Output the (X, Y) coordinate of the center of the cell containing the given text.  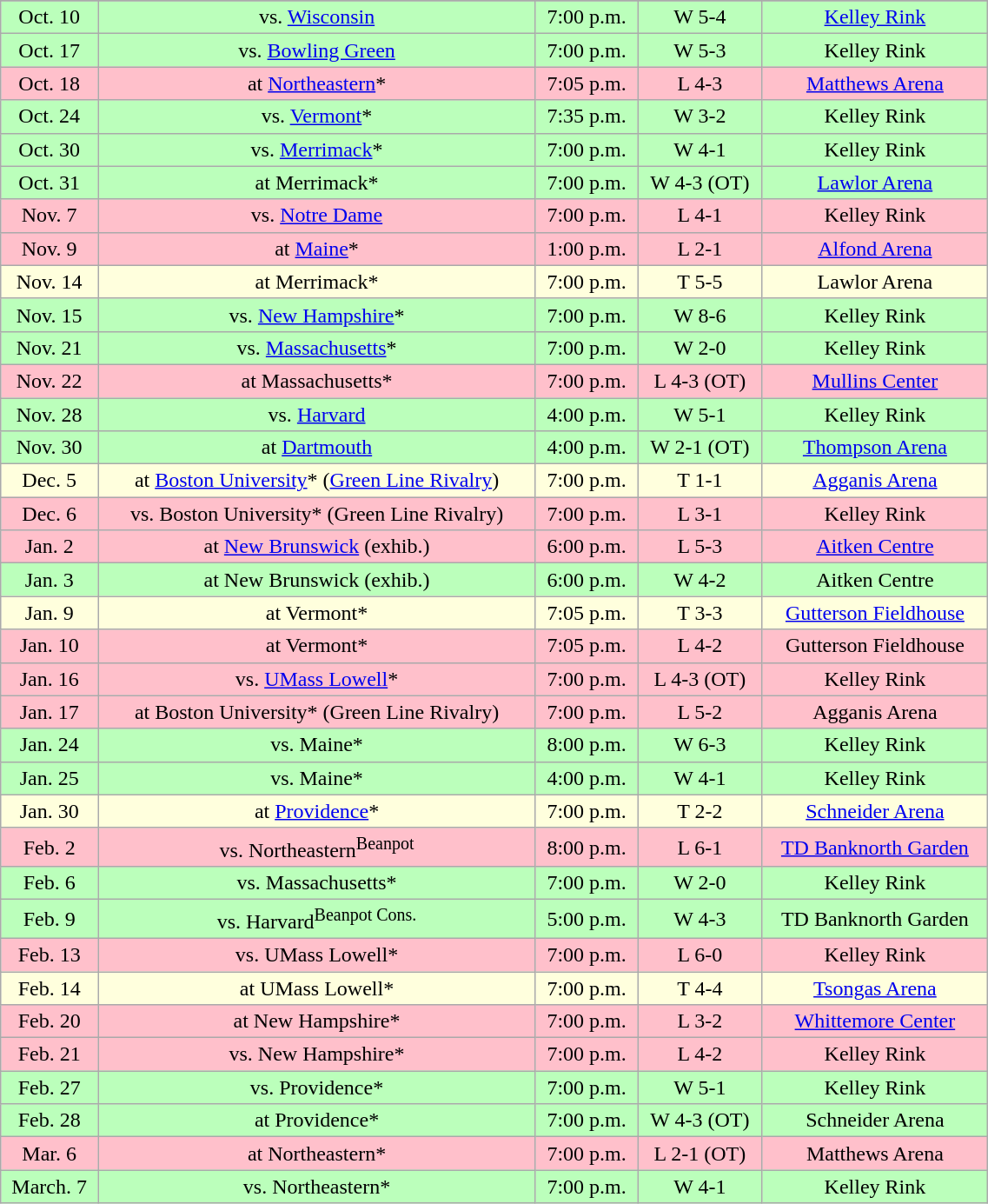
vs. Boston University* (Green Line Rivalry) (317, 514)
Dec. 5 (50, 481)
vs. Harvard (317, 415)
Jan. 30 (50, 811)
W 5-4 (700, 17)
W 4-3 (700, 920)
T 5-5 (700, 282)
Nov. 22 (50, 381)
Jan. 24 (50, 745)
March. 7 (50, 1187)
Oct. 10 (50, 17)
W 3-2 (700, 116)
Feb. 2 (50, 847)
Jan. 16 (50, 679)
Feb. 28 (50, 1121)
vs. HarvardBeanpot Cons. (317, 920)
Nov. 28 (50, 415)
T 4-4 (700, 988)
Feb. 21 (50, 1054)
Oct. 30 (50, 150)
W 6-3 (700, 745)
Nov. 30 (50, 448)
Dec. 6 (50, 514)
Oct. 24 (50, 116)
Oct. 31 (50, 183)
5:00 p.m. (586, 920)
Nov. 9 (50, 249)
Nov. 21 (50, 348)
L 3-2 (700, 1021)
L 2-1 (OT) (700, 1154)
Jan. 10 (50, 646)
vs. Providence* (317, 1088)
Nov. 15 (50, 315)
vs. Vermont* (317, 116)
Feb. 20 (50, 1021)
T 2-2 (700, 811)
at UMass Lowell* (317, 988)
L 5-2 (700, 712)
vs. NortheasternBeanpot (317, 847)
vs. Northeastern* (317, 1187)
vs. Bowling Green (317, 50)
Feb. 27 (50, 1088)
Nov. 14 (50, 282)
Nov. 7 (50, 216)
at Massachusetts* (317, 381)
vs. Merrimack* (317, 150)
Feb. 14 (50, 988)
L 5-3 (700, 547)
Oct. 17 (50, 50)
Thompson Arena (875, 448)
vs. Wisconsin (317, 17)
at Maine* (317, 249)
at New Hampshire* (317, 1021)
Jan. 2 (50, 547)
Mar. 6 (50, 1154)
Jan. 25 (50, 778)
T 3-3 (700, 613)
at Dartmouth (317, 448)
W 5-3 (700, 50)
T 1-1 (700, 481)
Jan. 3 (50, 580)
L 6-0 (700, 955)
Feb. 13 (50, 955)
Alfond Arena (875, 249)
1:00 p.m. (586, 249)
Oct. 18 (50, 83)
vs. Notre Dame (317, 216)
L 4-3 (700, 83)
W 8-6 (700, 315)
W 2-1 (OT) (700, 448)
L 4-1 (700, 216)
L 2-1 (700, 249)
Mullins Center (875, 381)
L 3-1 (700, 514)
Tsongas Arena (875, 988)
Jan. 17 (50, 712)
7:35 p.m. (586, 116)
L 6-1 (700, 847)
Feb. 6 (50, 883)
Whittemore Center (875, 1021)
W 4-2 (700, 580)
Jan. 9 (50, 613)
Feb. 9 (50, 920)
